Locate the cell with the specified text and output its [x, y] center coordinate. 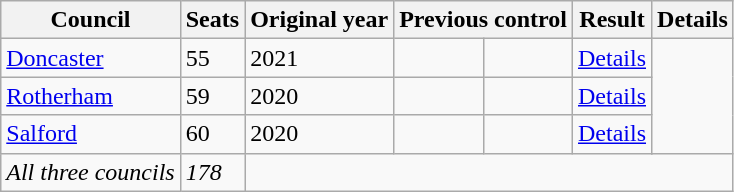
Rotherham [90, 96]
Doncaster [90, 58]
2021 [320, 58]
178 [212, 172]
Council [90, 20]
Original year [320, 20]
All three councils [90, 172]
Previous control [484, 20]
Salford [90, 134]
55 [212, 58]
Seats [212, 20]
60 [212, 134]
59 [212, 96]
Result [612, 20]
